Return the [X, Y] coordinate for the center point of the cell that contains the specified text.  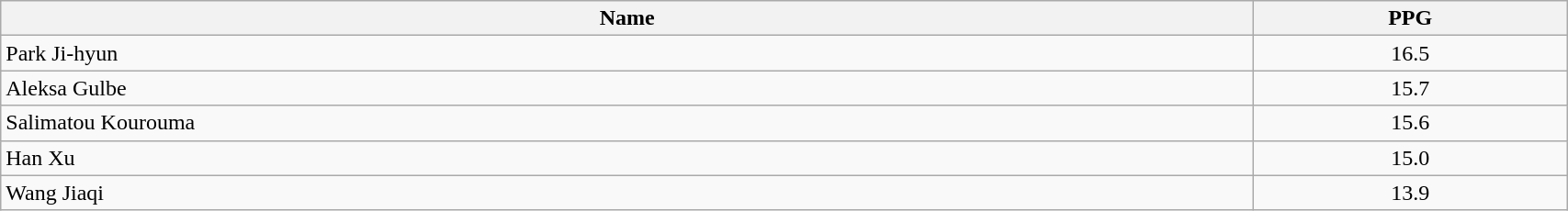
Aleksa Gulbe [627, 88]
Salimatou Kourouma [627, 123]
Wang Jiaqi [627, 193]
Park Ji-hyun [627, 53]
PPG [1411, 18]
15.7 [1411, 88]
15.6 [1411, 123]
16.5 [1411, 53]
13.9 [1411, 193]
Name [627, 18]
Han Xu [627, 158]
15.0 [1411, 158]
